Scan for the cell matching the given text and deliver its [x, y] coordinate at center. 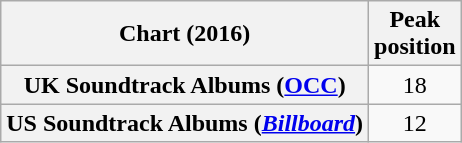
US Soundtrack Albums (Billboard) [185, 123]
Chart (2016) [185, 34]
UK Soundtrack Albums (OCC) [185, 85]
Peakposition [415, 34]
12 [415, 123]
18 [415, 85]
